For the text-containing cell, return its midpoint in [x, y] coordinate format. 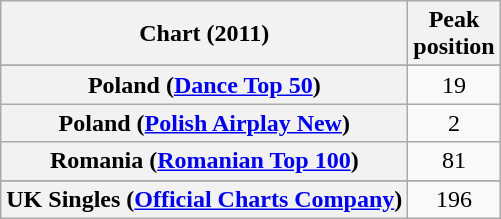
Poland (Dance Top 50) [204, 85]
81 [454, 161]
Poland (Polish Airplay New) [204, 123]
196 [454, 199]
19 [454, 85]
Romania (Romanian Top 100) [204, 161]
2 [454, 123]
Peakposition [454, 34]
Chart (2011) [204, 34]
UK Singles (Official Charts Company) [204, 199]
